Determine the [X, Y] coordinate at the center of the cell enclosing the given text.  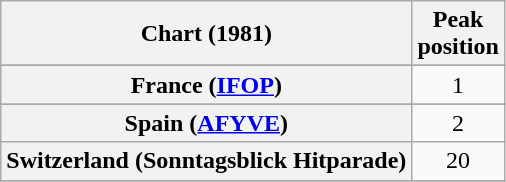
Chart (1981) [206, 34]
20 [458, 161]
Switzerland (Sonntagsblick Hitparade) [206, 161]
2 [458, 123]
Spain (AFYVE) [206, 123]
1 [458, 85]
Peakposition [458, 34]
France (IFOP) [206, 85]
